Identify which cell holds the provided text, then report its (x, y) central coordinate. 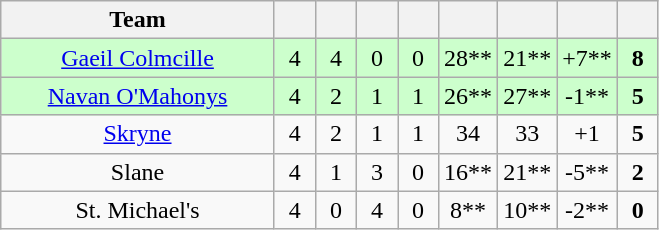
Slane (138, 172)
Gaeil Colmcille (138, 58)
Team (138, 20)
8** (468, 210)
10** (528, 210)
34 (468, 134)
28** (468, 58)
26** (468, 96)
3 (376, 172)
33 (528, 134)
Skryne (138, 134)
-5** (588, 172)
-2** (588, 210)
+1 (588, 134)
8 (638, 58)
+7** (588, 58)
27** (528, 96)
St. Michael's (138, 210)
Navan O'Mahonys (138, 96)
-1** (588, 96)
16** (468, 172)
